Locate the cell with the specified text and output its (x, y) center coordinate. 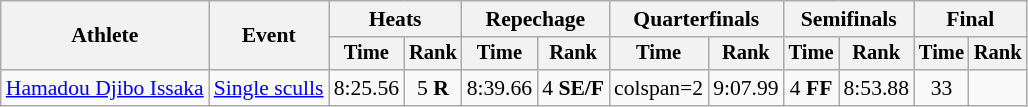
Repechage (536, 19)
Semifinals (849, 19)
9:07.99 (746, 88)
Event (269, 36)
8:39.66 (500, 88)
Hamadou Djibo Issaka (105, 88)
Heats (396, 19)
Final (970, 19)
5 R (433, 88)
8:53.88 (876, 88)
4 FF (812, 88)
Athlete (105, 36)
Quarterfinals (696, 19)
Single sculls (269, 88)
33 (942, 88)
4 SE/F (573, 88)
8:25.56 (366, 88)
colspan=2 (658, 88)
